Detect which cell encompasses the target text, then output its [x, y] center coordinate. 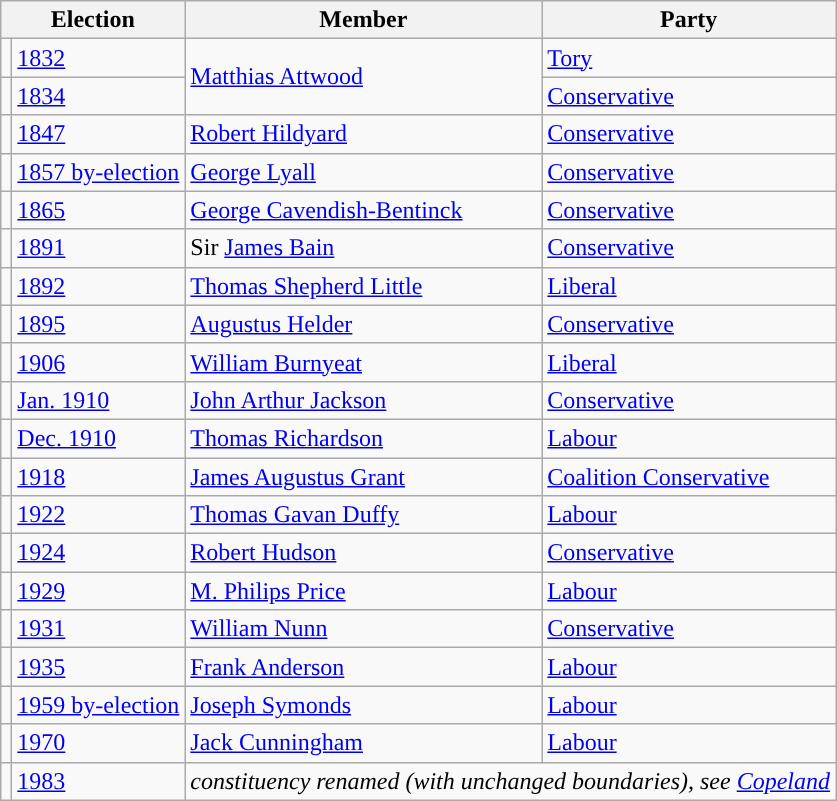
Robert Hildyard [364, 134]
1931 [98, 629]
Jan. 1910 [98, 400]
1959 by-election [98, 705]
1895 [98, 324]
1970 [98, 743]
Dec. 1910 [98, 438]
Coalition Conservative [689, 477]
Augustus Helder [364, 324]
1865 [98, 210]
Thomas Gavan Duffy [364, 515]
William Nunn [364, 629]
William Burnyeat [364, 362]
constituency renamed (with unchanged boundaries), see Copeland [510, 781]
M. Philips Price [364, 591]
Thomas Shepherd Little [364, 286]
1832 [98, 58]
1935 [98, 667]
Jack Cunningham [364, 743]
George Lyall [364, 172]
Election [93, 20]
1924 [98, 553]
1857 by-election [98, 172]
1983 [98, 781]
Party [689, 20]
1922 [98, 515]
George Cavendish-Bentinck [364, 210]
1891 [98, 248]
1892 [98, 286]
Tory [689, 58]
Thomas Richardson [364, 438]
Matthias Attwood [364, 77]
Robert Hudson [364, 553]
1906 [98, 362]
1918 [98, 477]
1834 [98, 96]
Member [364, 20]
Joseph Symonds [364, 705]
Frank Anderson [364, 667]
1929 [98, 591]
James Augustus Grant [364, 477]
John Arthur Jackson [364, 400]
1847 [98, 134]
Sir James Bain [364, 248]
